Scan for the cell matching the given text and deliver its [x, y] coordinate at center. 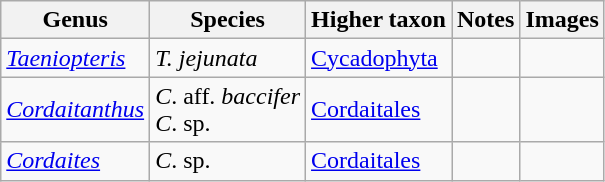
C. sp. [228, 161]
Cordaites [76, 161]
C. aff. bacciferC. sp. [228, 110]
Cordaitanthus [76, 110]
Notes [486, 20]
Cycadophyta [379, 58]
Species [228, 20]
Taeniopteris [76, 58]
Images [562, 20]
Genus [76, 20]
Higher taxon [379, 20]
T. jejunata [228, 58]
